From the cell containing the given text, extract its center point as [x, y] coordinate. 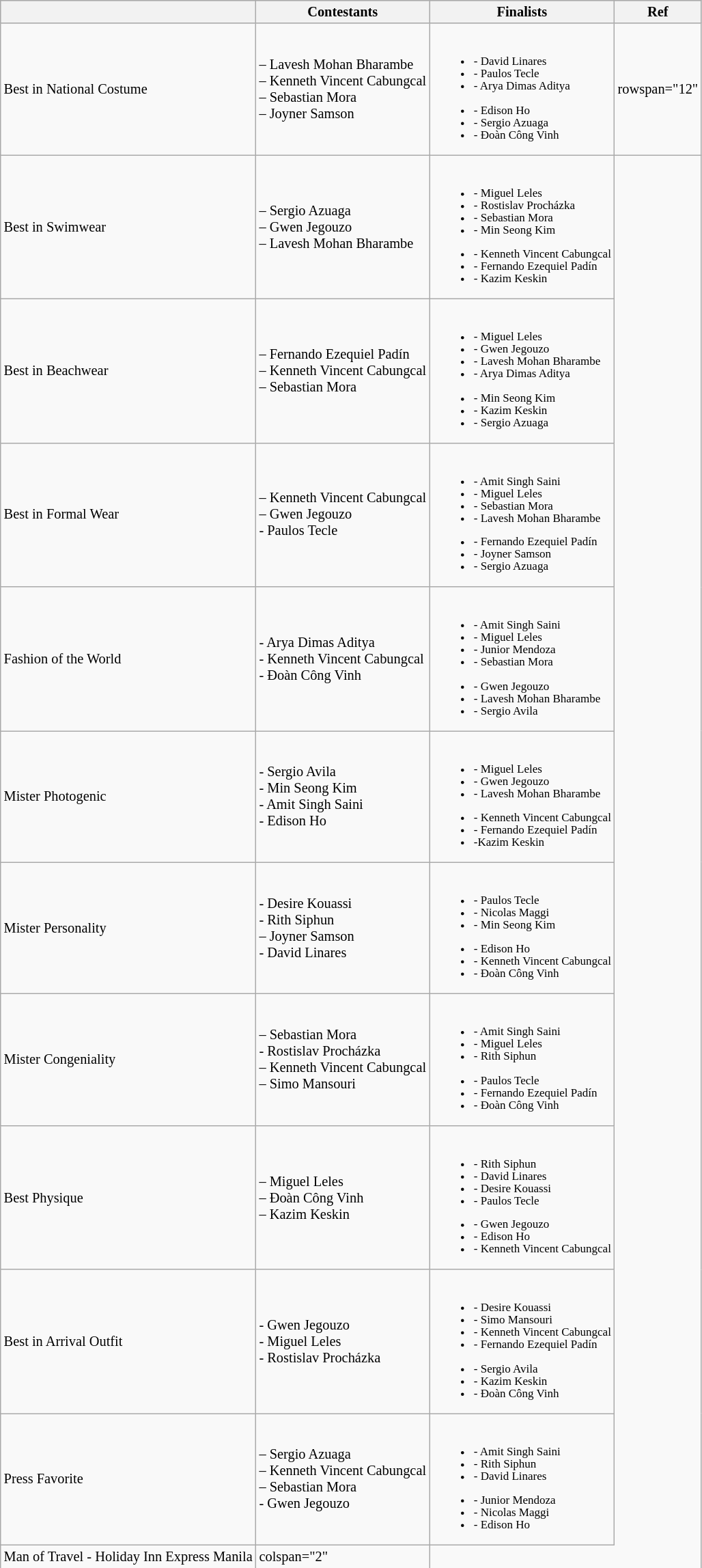
- Miguel Leles - Gwen Jegouzo - Lavesh Mohan Bharambe - Kenneth Vincent Cabungcal - Fernando Ezequiel Padín -Kazim Keskin [522, 797]
Finalists [522, 12]
- Amit Singh Saini - Miguel Leles - Rith Siphun - Paulos Tecle - Fernando Ezequiel Padín - Đoàn Công Vinh [522, 1059]
– Sergio Azuaga – Gwen Jegouzo – Lavesh Mohan Bharambe [343, 227]
- Miguel Leles - Gwen Jegouzo - Lavesh Mohan Bharambe - Arya Dimas Aditya - Min Seong Kim - Kazim Keskin - Sergio Azuaga [522, 370]
– Fernando Ezequiel Padín – Kenneth Vincent Cabungcal – Sebastian Mora [343, 370]
– Kenneth Vincent Cabungcal – Gwen Jegouzo - Paulos Tecle [343, 515]
Mister Congeniality [128, 1059]
– Lavesh Mohan Bharambe – Kenneth Vincent Cabungcal – Sebastian Mora – Joyner Samson [343, 89]
Fashion of the World [128, 659]
- Arya Dimas Aditya - Kenneth Vincent Cabungcal - Đoàn Công Vinh [343, 659]
- Sergio Avila - Min Seong Kim - Amit Singh Saini - Edison Ho [343, 797]
Best in Arrival Outfit [128, 1342]
Best Physique [128, 1197]
- Amit Singh Saini - Rith Siphun - David Linares - Junior Mendoza - Nicolas Maggi - Edison Ho [522, 1478]
colspan="2" [343, 1556]
Ref [658, 12]
Man of Travel - Holiday Inn Express Manila [128, 1556]
rowspan="12" [658, 89]
Best in National Costume [128, 89]
- Rith Siphun - David Linares - Desire Kouassi - Paulos Tecle - Gwen Jegouzo - Edison Ho - Kenneth Vincent Cabungcal [522, 1197]
Best in Beachwear [128, 370]
Press Favorite [128, 1478]
- Paulos Tecle - Nicolas Maggi - Min Seong Kim - Edison Ho - Kenneth Vincent Cabungcal - Đoàn Công Vinh [522, 928]
Best in Swimwear [128, 227]
– Sergio Azuaga – Kenneth Vincent Cabungcal – Sebastian Mora - Gwen Jegouzo [343, 1478]
- Miguel Leles - Rostislav Procházka - Sebastian Mora - Min Seong Kim - Kenneth Vincent Cabungcal - Fernando Ezequiel Padín - Kazim Keskin [522, 227]
- David Linares - Paulos Tecle - Arya Dimas Aditya - Edison Ho - Sergio Azuaga - Đoàn Công Vinh [522, 89]
Best in Formal Wear [128, 515]
- Gwen Jegouzo - Miguel Leles - Rostislav Procházka [343, 1342]
– Sebastian Mora - Rostislav Procházka – Kenneth Vincent Cabungcal – Simo Mansouri [343, 1059]
Mister Personality [128, 928]
Mister Photogenic [128, 797]
Contestants [343, 12]
- Desire Kouassi - Simo Mansouri - Kenneth Vincent Cabungcal - Fernando Ezequiel Padín - Sergio Avila - Kazim Keskin - Đoàn Công Vinh [522, 1342]
- Amit Singh Saini - Miguel Leles - Sebastian Mora - Lavesh Mohan Bharambe - Fernando Ezequiel Padín - Joyner Samson - Sergio Azuaga [522, 515]
- Desire Kouassi - Rith Siphun – Joyner Samson - David Linares [343, 928]
– Miguel Leles – Đoàn Công Vinh – Kazim Keskin [343, 1197]
- Amit Singh Saini - Miguel Leles - Junior Mendoza - Sebastian Mora - Gwen Jegouzo - Lavesh Mohan Bharambe - Sergio Avila [522, 659]
